Search for the cell housing the specified text and yield its (X, Y) center coordinate. 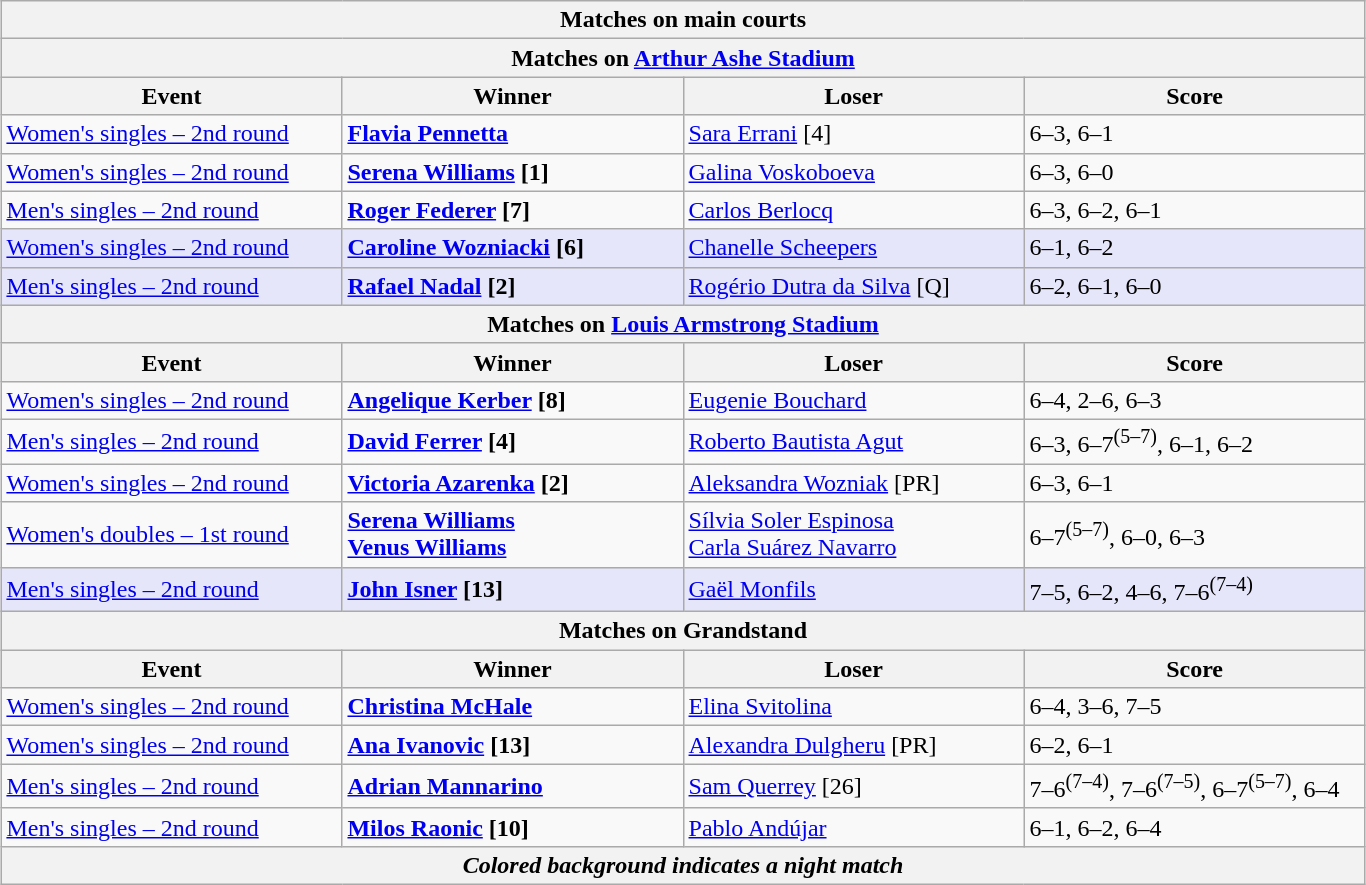
Rogério Dutra da Silva [Q] (854, 286)
6–4, 3–6, 7–5 (1194, 707)
6–3, 6–2, 6–1 (1194, 210)
Matches on Louis Armstrong Stadium (683, 324)
Alexandra Dulgheru [PR] (854, 745)
Elina Svitolina (854, 707)
Flavia Pennetta (512, 134)
Matches on Grandstand (683, 631)
Carlos Berlocq (854, 210)
6–2, 6–1, 6–0 (1194, 286)
Chanelle Scheepers (854, 248)
Rafael Nadal [2] (512, 286)
7–5, 6–2, 4–6, 7–6(7–4) (1194, 590)
6–7(5–7), 6–0, 6–3 (1194, 534)
John Isner [13] (512, 590)
Colored background indicates a night match (683, 866)
Eugenie Bouchard (854, 400)
Sílvia Soler Espinosa Carla Suárez Navarro (854, 534)
Matches on Arthur Ashe Stadium (683, 58)
Roger Federer [7] (512, 210)
David Ferrer [4] (512, 442)
Sam Querrey [26] (854, 786)
6–1, 6–2 (1194, 248)
6–4, 2–6, 6–3 (1194, 400)
Matches on main courts (683, 20)
7–6(7–4), 7–6(7–5), 6–7(5–7), 6–4 (1194, 786)
6–2, 6–1 (1194, 745)
6–3, 6–7(5–7), 6–1, 6–2 (1194, 442)
Angelique Kerber [8] (512, 400)
Serena Williams [1] (512, 172)
Caroline Wozniacki [6] (512, 248)
Pablo Andújar (854, 827)
Christina McHale (512, 707)
Gaël Monfils (854, 590)
Aleksandra Wozniak [PR] (854, 483)
Victoria Azarenka [2] (512, 483)
Sara Errani [4] (854, 134)
Roberto Bautista Agut (854, 442)
Ana Ivanovic [13] (512, 745)
Serena Williams Venus Williams (512, 534)
Adrian Mannarino (512, 786)
6–3, 6–0 (1194, 172)
Milos Raonic [10] (512, 827)
Women's doubles – 1st round (172, 534)
Galina Voskoboeva (854, 172)
6–1, 6–2, 6–4 (1194, 827)
